For the text-containing cell, return its midpoint in (x, y) coordinate format. 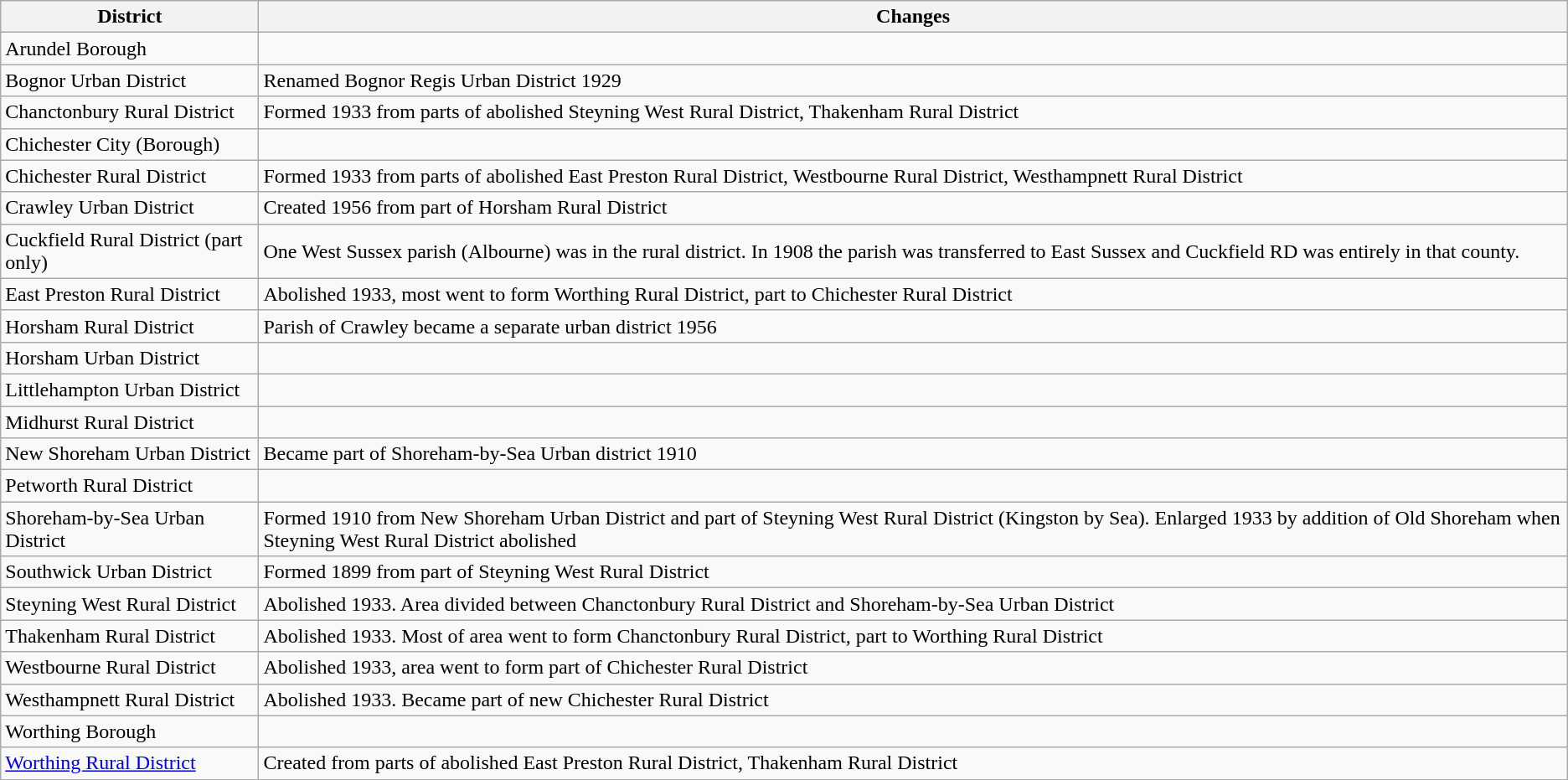
Abolished 1933, most went to form Worthing Rural District, part to Chichester Rural District (913, 294)
Bognor Urban District (130, 80)
Worthing Borough (130, 731)
Southwick Urban District (130, 572)
Parish of Crawley became a separate urban district 1956 (913, 326)
Became part of Shoreham-by-Sea Urban district 1910 (913, 454)
Formed 1899 from part of Steyning West Rural District (913, 572)
New Shoreham Urban District (130, 454)
Arundel Borough (130, 49)
Formed 1933 from parts of abolished East Preston Rural District, Westbourne Rural District, Westhampnett Rural District (913, 176)
Chanctonbury Rural District (130, 112)
Changes (913, 17)
District (130, 17)
Steyning West Rural District (130, 604)
Horsham Urban District (130, 358)
Cuckfield Rural District (part only) (130, 251)
Chichester City (Borough) (130, 144)
Midhurst Rural District (130, 421)
Worthing Rural District (130, 763)
Westbourne Rural District (130, 668)
Abolished 1933. Most of area went to form Chanctonbury Rural District, part to Worthing Rural District (913, 636)
Created from parts of abolished East Preston Rural District, Thakenham Rural District (913, 763)
Crawley Urban District (130, 208)
Horsham Rural District (130, 326)
Created 1956 from part of Horsham Rural District (913, 208)
Renamed Bognor Regis Urban District 1929 (913, 80)
Shoreham-by-Sea Urban District (130, 529)
Formed 1933 from parts of abolished Steyning West Rural District, Thakenham Rural District (913, 112)
Abolished 1933, area went to form part of Chichester Rural District (913, 668)
Chichester Rural District (130, 176)
East Preston Rural District (130, 294)
Thakenham Rural District (130, 636)
Westhampnett Rural District (130, 700)
Petworth Rural District (130, 486)
Littlehampton Urban District (130, 390)
Abolished 1933. Became part of new Chichester Rural District (913, 700)
Abolished 1933. Area divided between Chanctonbury Rural District and Shoreham-by-Sea Urban District (913, 604)
